Detect which cell encompasses the target text, then output its [X, Y] center coordinate. 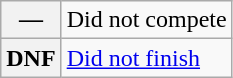
Did not compete [146, 20]
DNF [31, 58]
Did not finish [146, 58]
— [31, 20]
